Determine the (x, y) coordinate at the center of the cell enclosing the given text.  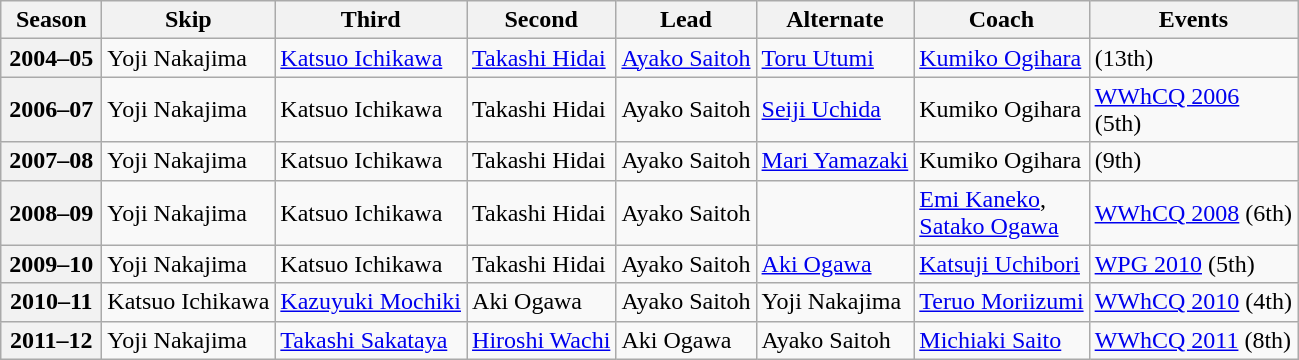
WWhCQ 2006 (5th) (1193, 110)
Teruo Moriizumi (1002, 302)
WWhCQ 2010 (4th) (1193, 302)
2010–11 (52, 302)
WWhCQ 2008 (6th) (1193, 212)
(9th) (1193, 161)
Michiaki Saito (1002, 340)
WPG 2010 (5th) (1193, 264)
Emi Kaneko,Satako Ogawa (1002, 212)
2007–08 (52, 161)
Mari Yamazaki (835, 161)
Seiji Uchida (835, 110)
2009–10 (52, 264)
2004–05 (52, 58)
WWhCQ 2011 (8th) (1193, 340)
2006–07 (52, 110)
Lead (686, 20)
Takashi Sakataya (371, 340)
Third (371, 20)
Toru Utumi (835, 58)
2008–09 (52, 212)
Hiroshi Wachi (542, 340)
Season (52, 20)
(13th) (1193, 58)
2011–12 (52, 340)
Second (542, 20)
Kazuyuki Mochiki (371, 302)
Katsuji Uchibori (1002, 264)
Coach (1002, 20)
Events (1193, 20)
Alternate (835, 20)
Skip (188, 20)
